Detect which cell encompasses the target text, then output its (x, y) center coordinate. 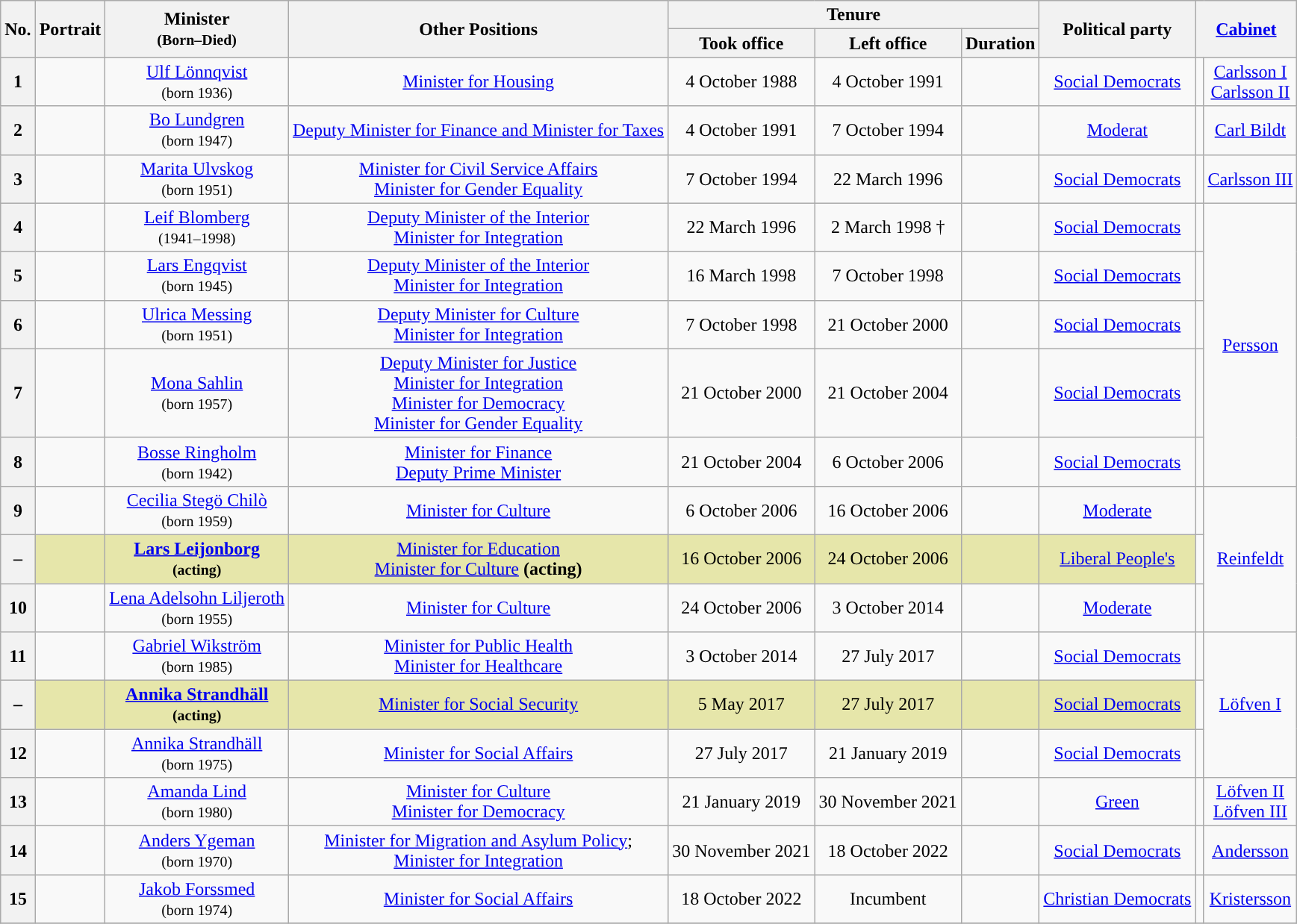
Minister for Public HealthMinister for Healthcare (479, 657)
Minister for Social Security (479, 705)
Ulf Lönnqvist(born 1936) (197, 82)
Andersson (1250, 851)
Liberal People's (1117, 558)
Bo Lundgren(born 1947) (197, 130)
1 (18, 82)
5 (18, 276)
Lena Adelsohn Liljeroth(born 1955) (197, 608)
Minister for Civil Service AffairsMinister for Gender Equality (479, 179)
Marita Ulvskog(born 1951) (197, 179)
7 (18, 393)
Moderat (1117, 130)
Bosse Ringholm(born 1942) (197, 461)
16 March 1998 (741, 276)
Lars Engqvist(born 1945) (197, 276)
Minister for Housing (479, 82)
14 (18, 851)
Annika Strandhäll(acting) (197, 705)
Kristersson (1250, 899)
Cabinet (1246, 29)
8 (18, 461)
Other Positions (479, 29)
Annika Strandhäll(born 1975) (197, 754)
12 (18, 754)
Jakob Forssmed(born 1974) (197, 899)
Reinfeldt (1250, 558)
Cecilia Stegö Chilò(born 1959) (197, 511)
Persson (1250, 345)
Portrait (70, 29)
4 (18, 227)
Ulrica Messing(born 1951) (197, 324)
Mona Sahlin(born 1957) (197, 393)
Carl Bildt (1250, 130)
Gabriel Wikström(born 1985) (197, 657)
9 (18, 511)
Left office (888, 43)
Christian Democrats (1117, 899)
Deputy Minister for Finance and Minister for Taxes (479, 130)
3 (18, 179)
Amanda Lind(born 1980) (197, 802)
Löfven II Löfven III (1250, 802)
Minister for EducationMinister for Culture (acting) (479, 558)
2 (18, 130)
Minister for Migration and Asylum Policy; Minister for Integration (479, 851)
Took office (741, 43)
Löfven I (1250, 705)
No. (18, 29)
15 (18, 899)
2 March 1998 † (888, 227)
Carlsson ICarlsson II (1250, 82)
Lars Leijonborg(acting) (197, 558)
Tenure (854, 15)
10 (18, 608)
Minister(Born–Died) (197, 29)
6 (18, 324)
Carlsson III (1250, 179)
Deputy Minister for JusticeMinister for IntegrationMinister for DemocracyMinister for Gender Equality (479, 393)
Minister for FinanceDeputy Prime Minister (479, 461)
Green (1117, 802)
Deputy Minister for CultureMinister for Integration (479, 324)
Anders Ygeman(born 1970) (197, 851)
Minister for Culture Minister for Democracy (479, 802)
Leif Blomberg(1941–1998) (197, 227)
11 (18, 657)
Political party (1117, 29)
Incumbent (888, 899)
4 October 1988 (741, 82)
13 (18, 802)
5 May 2017 (741, 705)
Duration (1000, 43)
